Return the (x, y) coordinate for the center point of the cell that contains the specified text.  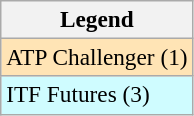
ITF Futures (3) (97, 95)
ATP Challenger (1) (97, 57)
Legend (97, 19)
